Return [x, y] of the center of cell containing provided text 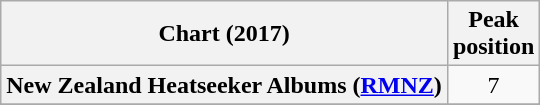
Chart (2017) [224, 34]
Peak position [493, 34]
7 [493, 85]
New Zealand Heatseeker Albums (RMNZ) [224, 85]
